For the text-containing cell, return its midpoint in [x, y] coordinate format. 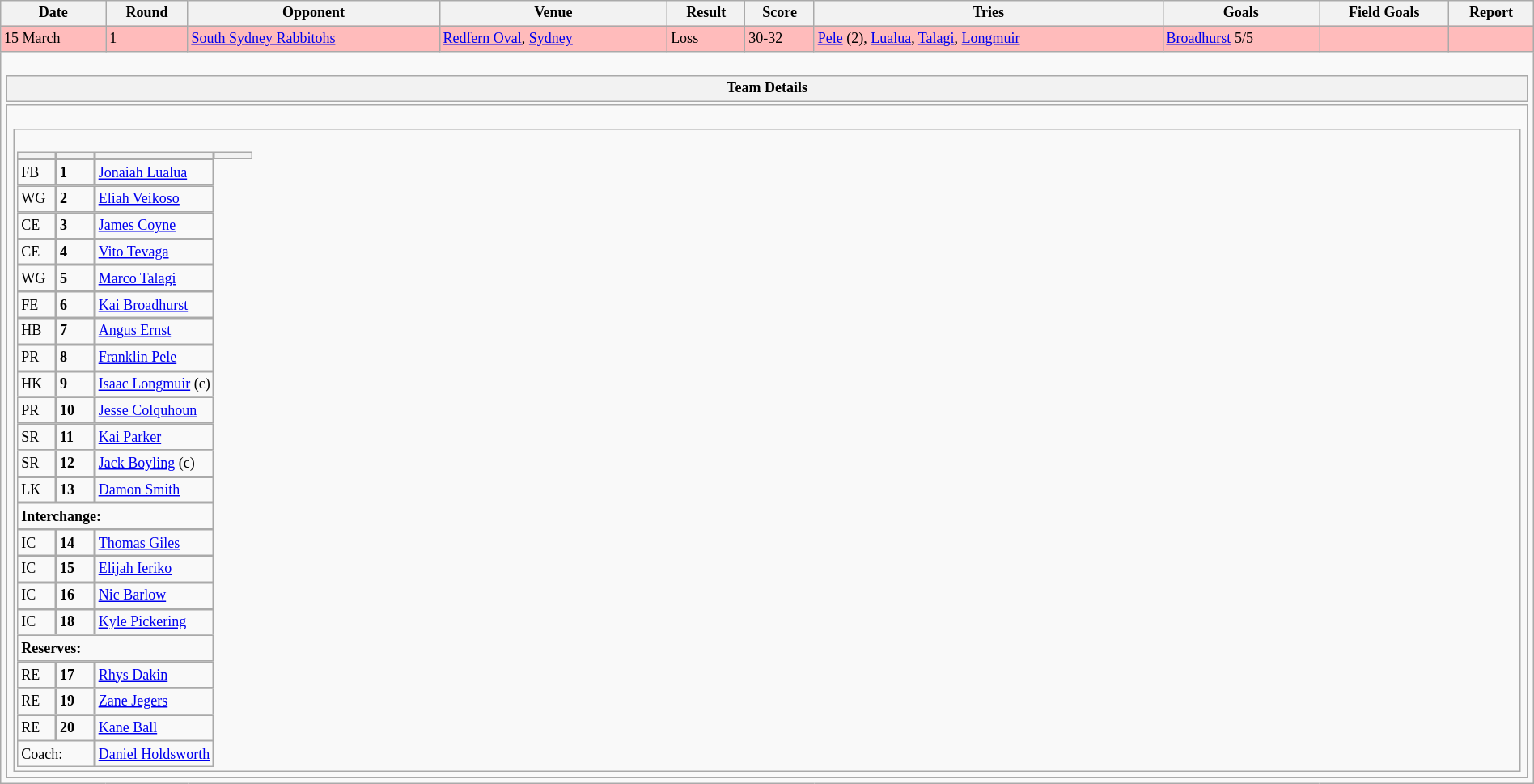
Opponent [314, 13]
5 [75, 278]
Elijah Ieriko [155, 570]
Team Details [767, 89]
Loss [706, 39]
9 [75, 384]
Kane Ball [155, 728]
14 [75, 542]
Kyle Pickering [155, 621]
15 March [53, 39]
7 [75, 332]
HB [36, 332]
Rhys Dakin [155, 675]
Daniel Holdsworth [155, 754]
Date [53, 13]
HK [36, 384]
20 [75, 728]
30-32 [780, 39]
FE [36, 304]
18 [75, 621]
James Coyne [155, 225]
Interchange: [115, 516]
12 [75, 463]
Thomas Giles [155, 542]
Venue [553, 13]
Round [147, 13]
LK [36, 490]
19 [75, 701]
17 [75, 675]
4 [75, 252]
Score [780, 13]
Jesse Colquhoun [155, 411]
Coach: [55, 754]
16 [75, 595]
Damon Smith [155, 490]
Report [1491, 13]
8 [75, 358]
3 [75, 225]
Marco Talagi [155, 278]
Isaac Longmuir (c) [155, 384]
Redfern Oval, Sydney [553, 39]
13 [75, 490]
Vito Tevaga [155, 252]
Kai Broadhurst [155, 304]
South Sydney Rabbitohs [314, 39]
10 [75, 411]
Jack Boyling (c) [155, 463]
Reserves: [115, 649]
Field Goals [1384, 13]
Kai Parker [155, 437]
6 [75, 304]
11 [75, 437]
Zane Jegers [155, 701]
Eliah Veikoso [155, 199]
Goals [1241, 13]
2 [75, 199]
Pele (2), Lualua, Talagi, Longmuir [989, 39]
FB [36, 173]
Tries [989, 13]
Jonaiah Lualua [155, 173]
Result [706, 13]
Franklin Pele [155, 358]
Angus Ernst [155, 332]
15 [75, 570]
Nic Barlow [155, 595]
Broadhurst 5/5 [1241, 39]
